Extract the (X, Y) coordinate from the center of the cell holding the provided text.  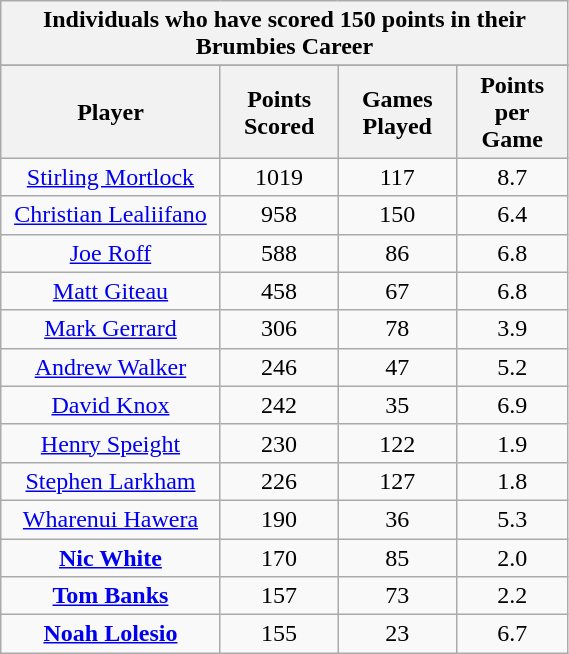
36 (397, 519)
Stirling Mortlock (110, 177)
6.4 (512, 215)
226 (279, 481)
Christian Lealiifano (110, 215)
155 (279, 634)
242 (279, 405)
Nic White (110, 557)
190 (279, 519)
Stephen Larkham (110, 481)
230 (279, 443)
157 (279, 596)
86 (397, 253)
47 (397, 367)
1.8 (512, 481)
Player (110, 112)
Mark Gerrard (110, 329)
5.3 (512, 519)
3.9 (512, 329)
David Knox (110, 405)
122 (397, 443)
958 (279, 215)
Matt Giteau (110, 291)
23 (397, 634)
Wharenui Hawera (110, 519)
588 (279, 253)
1019 (279, 177)
73 (397, 596)
67 (397, 291)
6.9 (512, 405)
85 (397, 557)
246 (279, 367)
117 (397, 177)
1.9 (512, 443)
Points per Game (512, 112)
Points Scored (279, 112)
5.2 (512, 367)
6.7 (512, 634)
Individuals who have scored 150 points in their Brumbies Career (284, 34)
Joe Roff (110, 253)
170 (279, 557)
150 (397, 215)
35 (397, 405)
Henry Speight (110, 443)
306 (279, 329)
Tom Banks (110, 596)
Andrew Walker (110, 367)
8.7 (512, 177)
78 (397, 329)
Games Played (397, 112)
2.0 (512, 557)
127 (397, 481)
Noah Lolesio (110, 634)
458 (279, 291)
2.2 (512, 596)
